Return [X, Y] of the center of cell containing provided text 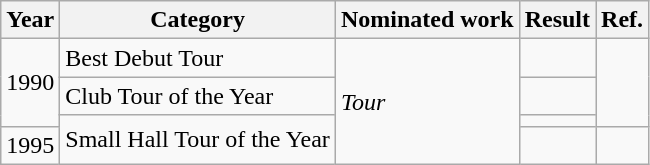
Ref. [622, 20]
Club Tour of the Year [198, 96]
Tour [427, 102]
Category [198, 20]
Year [30, 20]
1990 [30, 82]
Nominated work [427, 20]
1995 [30, 145]
Small Hall Tour of the Year [198, 140]
Best Debut Tour [198, 58]
Result [557, 20]
